Provide the [x, y] coordinate of the cell's center where the given text is located.  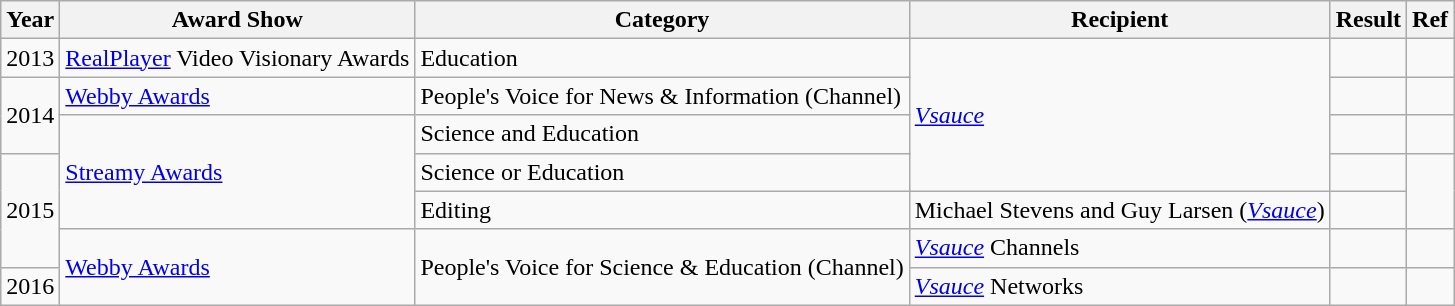
Vsauce Channels [1120, 248]
Vsauce Networks [1120, 286]
People's Voice for Science & Education (Channel) [662, 267]
Category [662, 20]
Ref [1430, 20]
Editing [662, 210]
Science or Education [662, 172]
Science and Education [662, 134]
2016 [30, 286]
Result [1368, 20]
Streamy Awards [238, 172]
2015 [30, 210]
2014 [30, 115]
People's Voice for News & Information (Channel) [662, 96]
Award Show [238, 20]
Education [662, 58]
RealPlayer Video Visionary Awards [238, 58]
Michael Stevens and Guy Larsen (Vsauce) [1120, 210]
Vsauce [1120, 115]
2013 [30, 58]
Year [30, 20]
Recipient [1120, 20]
